Return the [X, Y] coordinate for the center point of the cell that contains the specified text.  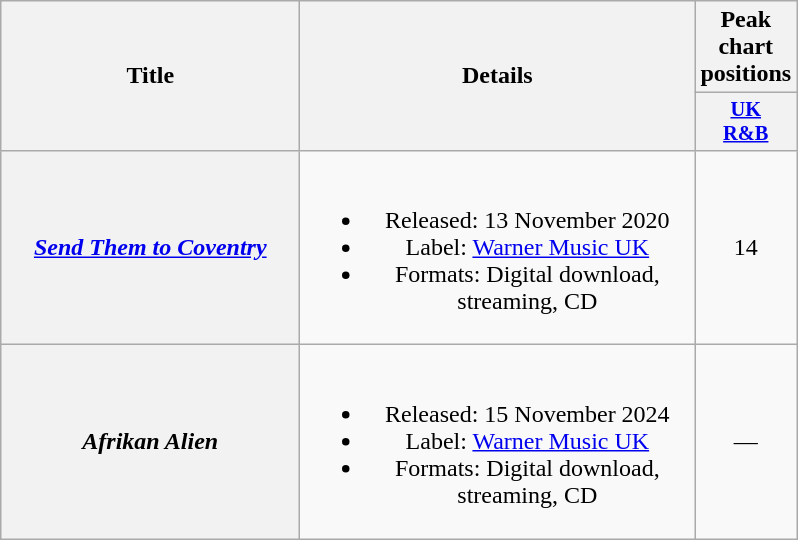
Released: 13 November 2020Label: Warner Music UKFormats: Digital download, streaming, CD [498, 247]
Released: 15 November 2024Label: Warner Music UKFormats: Digital download, streaming, CD [498, 442]
Details [498, 76]
UKR&B [746, 122]
14 [746, 247]
Afrikan Alien [150, 442]
Peak chart positions [746, 47]
Title [150, 76]
— [746, 442]
Send Them to Coventry [150, 247]
